Detect which cell encompasses the target text, then output its (X, Y) center coordinate. 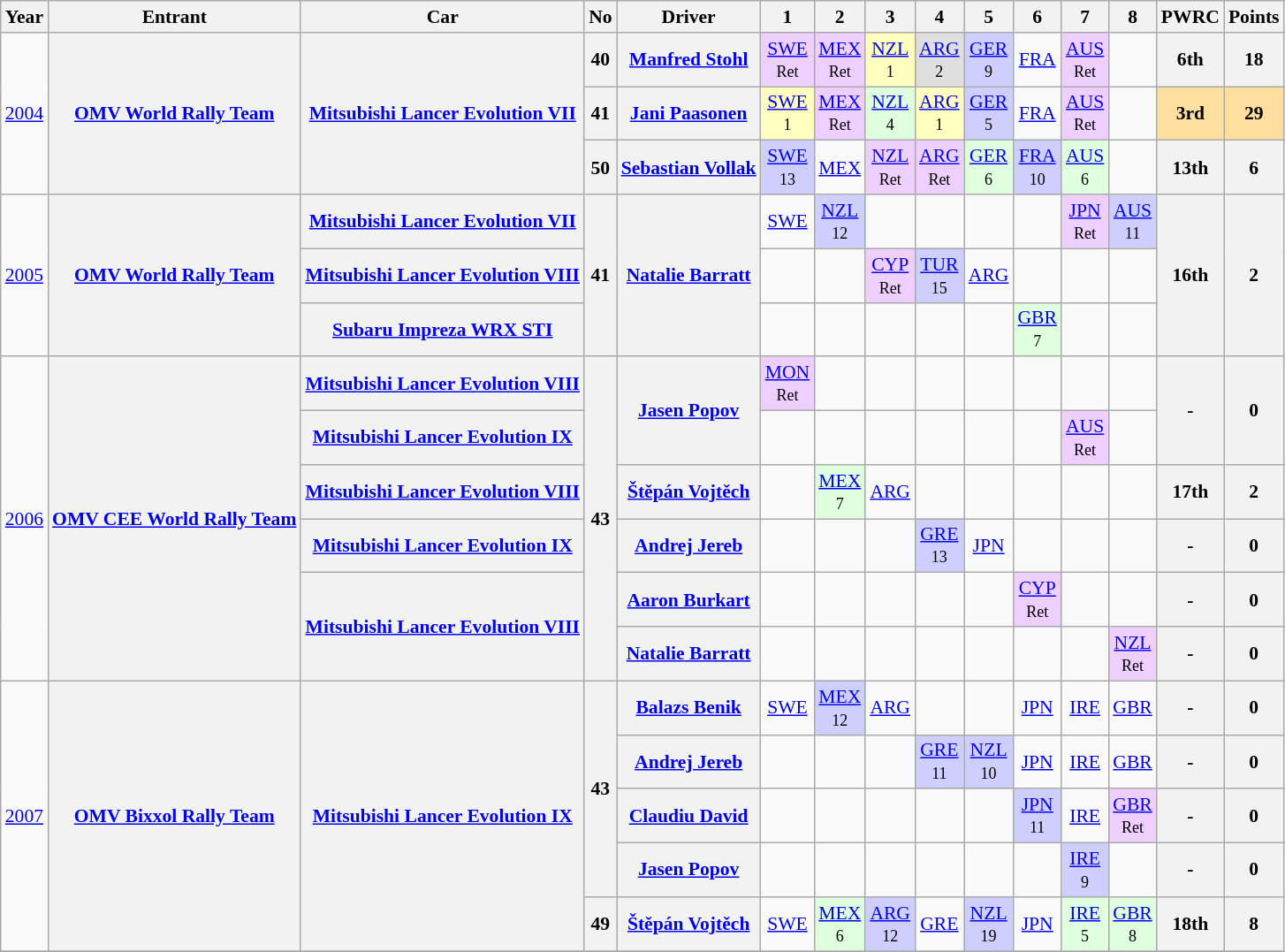
OMV Bixxol Rally Team (174, 816)
2004 (25, 113)
13th (1190, 168)
AUS11 (1133, 221)
JPN11 (1038, 817)
JPNRet (1085, 221)
40 (601, 60)
Manfred Stohl (689, 60)
GER6 (989, 168)
5 (989, 17)
3 (890, 17)
IRE5 (1085, 925)
16th (1190, 276)
FRA10 (1038, 168)
2006 (25, 520)
PWRC (1190, 17)
GRE (939, 925)
GRE13 (939, 546)
NZL12 (840, 221)
GBR8 (1133, 925)
6th (1190, 60)
Subaru Impreza WRX STI (442, 329)
18th (1190, 925)
Year (25, 17)
ARGRet (939, 168)
NZL4 (890, 113)
17th (1190, 491)
29 (1254, 113)
SWE13 (788, 168)
4 (939, 17)
49 (601, 925)
GER9 (989, 60)
ARG12 (890, 925)
NZL1 (890, 60)
AUS6 (1085, 168)
Jani Paasonen (689, 113)
GRE11 (939, 762)
MEX6 (840, 925)
Car (442, 17)
Sebastian Vollak (689, 168)
No (601, 17)
NZL19 (989, 925)
3rd (1190, 113)
2007 (25, 816)
TUR15 (939, 276)
GBR7 (1038, 329)
SWERet (788, 60)
SWE1 (788, 113)
Balazs Benik (689, 707)
NZL10 (989, 762)
Claudiu David (689, 817)
Entrant (174, 17)
Driver (689, 17)
GER5 (989, 113)
IRE9 (1085, 870)
MEX7 (840, 491)
2005 (25, 276)
50 (601, 168)
7 (1085, 17)
MEX (840, 168)
Aaron Burkart (689, 599)
18 (1254, 60)
Points (1254, 17)
ARG1 (939, 113)
ARG2 (939, 60)
GBRRet (1133, 817)
MONRet (788, 384)
1 (788, 17)
OMV CEE World Rally Team (174, 520)
MEX12 (840, 707)
